Pinpoint the cell where the given text exists, returning its (X, Y) midpoint coordinate. 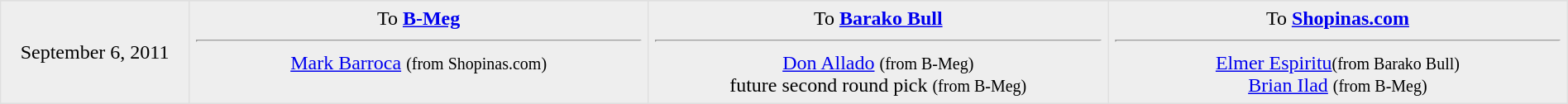
September 6, 2011 (95, 52)
To Barako BullDon Allado (from B-Meg)future second round pick (from B-Meg) (878, 52)
To Shopinas.comElmer Espiritu(from Barako Bull) Brian Ilad (from B-Meg) (1338, 52)
To B-MegMark Barroca (from Shopinas.com) (418, 52)
